Identify which cell holds the provided text, then report its [x, y] central coordinate. 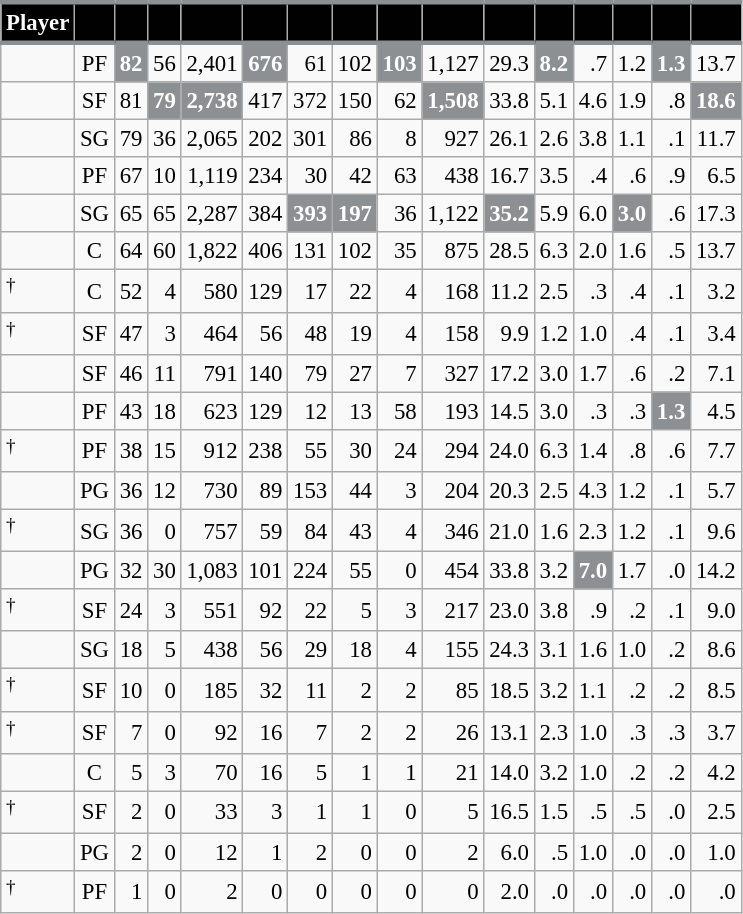
927 [453, 139]
8.6 [716, 650]
84 [310, 530]
185 [212, 690]
103 [400, 62]
234 [266, 176]
46 [130, 373]
202 [266, 139]
1,083 [212, 571]
217 [453, 610]
757 [212, 530]
580 [212, 291]
21 [453, 772]
9.0 [716, 610]
417 [266, 101]
168 [453, 291]
1,127 [453, 62]
11.2 [509, 291]
47 [130, 333]
6.5 [716, 176]
.7 [592, 62]
85 [453, 690]
17 [310, 291]
5.9 [554, 214]
28.5 [509, 251]
1.5 [554, 812]
35 [400, 251]
8.5 [716, 690]
26 [453, 732]
140 [266, 373]
18.5 [509, 690]
4.6 [592, 101]
24.3 [509, 650]
44 [354, 491]
60 [164, 251]
454 [453, 571]
14.5 [509, 411]
19 [354, 333]
18.6 [716, 101]
35.2 [509, 214]
101 [266, 571]
1.4 [592, 451]
2,401 [212, 62]
13.1 [509, 732]
393 [310, 214]
912 [212, 451]
33 [212, 812]
23.0 [509, 610]
24.0 [509, 451]
131 [310, 251]
5.7 [716, 491]
29 [310, 650]
63 [400, 176]
327 [453, 373]
3.1 [554, 650]
1,822 [212, 251]
11.7 [716, 139]
70 [212, 772]
193 [453, 411]
Player [38, 22]
4.2 [716, 772]
48 [310, 333]
82 [130, 62]
2,065 [212, 139]
27 [354, 373]
3.7 [716, 732]
14.2 [716, 571]
7.7 [716, 451]
158 [453, 333]
59 [266, 530]
197 [354, 214]
155 [453, 650]
8.2 [554, 62]
204 [453, 491]
16.5 [509, 812]
153 [310, 491]
1,508 [453, 101]
791 [212, 373]
464 [212, 333]
89 [266, 491]
346 [453, 530]
38 [130, 451]
301 [310, 139]
372 [310, 101]
17.3 [716, 214]
875 [453, 251]
7.0 [592, 571]
224 [310, 571]
3.4 [716, 333]
2,287 [212, 214]
15 [164, 451]
384 [266, 214]
67 [130, 176]
16.7 [509, 176]
9.6 [716, 530]
20.3 [509, 491]
1,119 [212, 176]
4.5 [716, 411]
14.0 [509, 772]
1.9 [632, 101]
61 [310, 62]
238 [266, 451]
64 [130, 251]
29.3 [509, 62]
9.9 [509, 333]
1,122 [453, 214]
8 [400, 139]
5.1 [554, 101]
551 [212, 610]
730 [212, 491]
3.5 [554, 176]
294 [453, 451]
17.2 [509, 373]
7.1 [716, 373]
42 [354, 176]
58 [400, 411]
2,738 [212, 101]
86 [354, 139]
2.6 [554, 139]
623 [212, 411]
52 [130, 291]
676 [266, 62]
21.0 [509, 530]
406 [266, 251]
26.1 [509, 139]
150 [354, 101]
4.3 [592, 491]
81 [130, 101]
62 [400, 101]
13 [354, 411]
